Return [X, Y] of the center of cell containing provided text 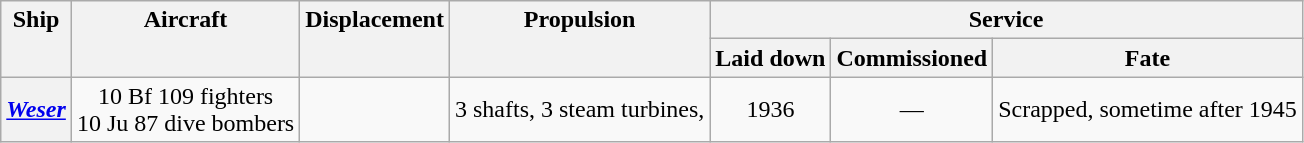
Commissioned [912, 58]
3 shafts, 3 steam turbines, [579, 110]
— [912, 110]
Service [1006, 20]
Displacement [375, 39]
Ship [36, 39]
Laid down [770, 58]
Fate [1148, 58]
Aircraft [185, 39]
Weser [36, 110]
Propulsion [579, 39]
Scrapped, sometime after 1945 [1148, 110]
10 Bf 109 fighters10 Ju 87 dive bombers [185, 110]
1936 [770, 110]
